Capture the cell that displays the provided text and extract its [X, Y] central coordinate. 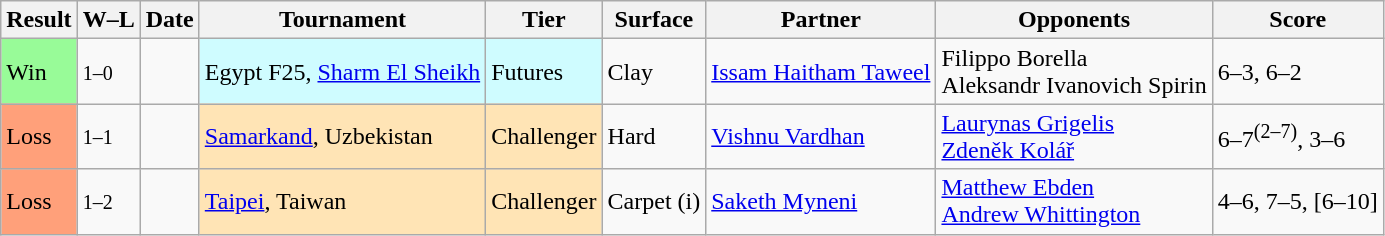
Date [170, 20]
1–2 [108, 202]
1–0 [108, 72]
6–7(2–7), 3–6 [1298, 136]
6–3, 6–2 [1298, 72]
1–1 [108, 136]
Score [1298, 20]
Saketh Myneni [821, 202]
Result [39, 20]
Vishnu Vardhan [821, 136]
Partner [821, 20]
Laurynas Grigelis Zdeněk Kolář [1074, 136]
Egypt F25, Sharm El Sheikh [342, 72]
4–6, 7–5, [6–10] [1298, 202]
Taipei, Taiwan [342, 202]
Tier [544, 20]
Clay [654, 72]
Carpet (i) [654, 202]
Win [39, 72]
Hard [654, 136]
Filippo Borella Aleksandr Ivanovich Spirin [1074, 72]
Tournament [342, 20]
Matthew Ebden Andrew Whittington [1074, 202]
Issam Haitham Taweel [821, 72]
Opponents [1074, 20]
Samarkand, Uzbekistan [342, 136]
Futures [544, 72]
W–L [108, 20]
Surface [654, 20]
